Identify which cell holds the provided text, then report its [X, Y] central coordinate. 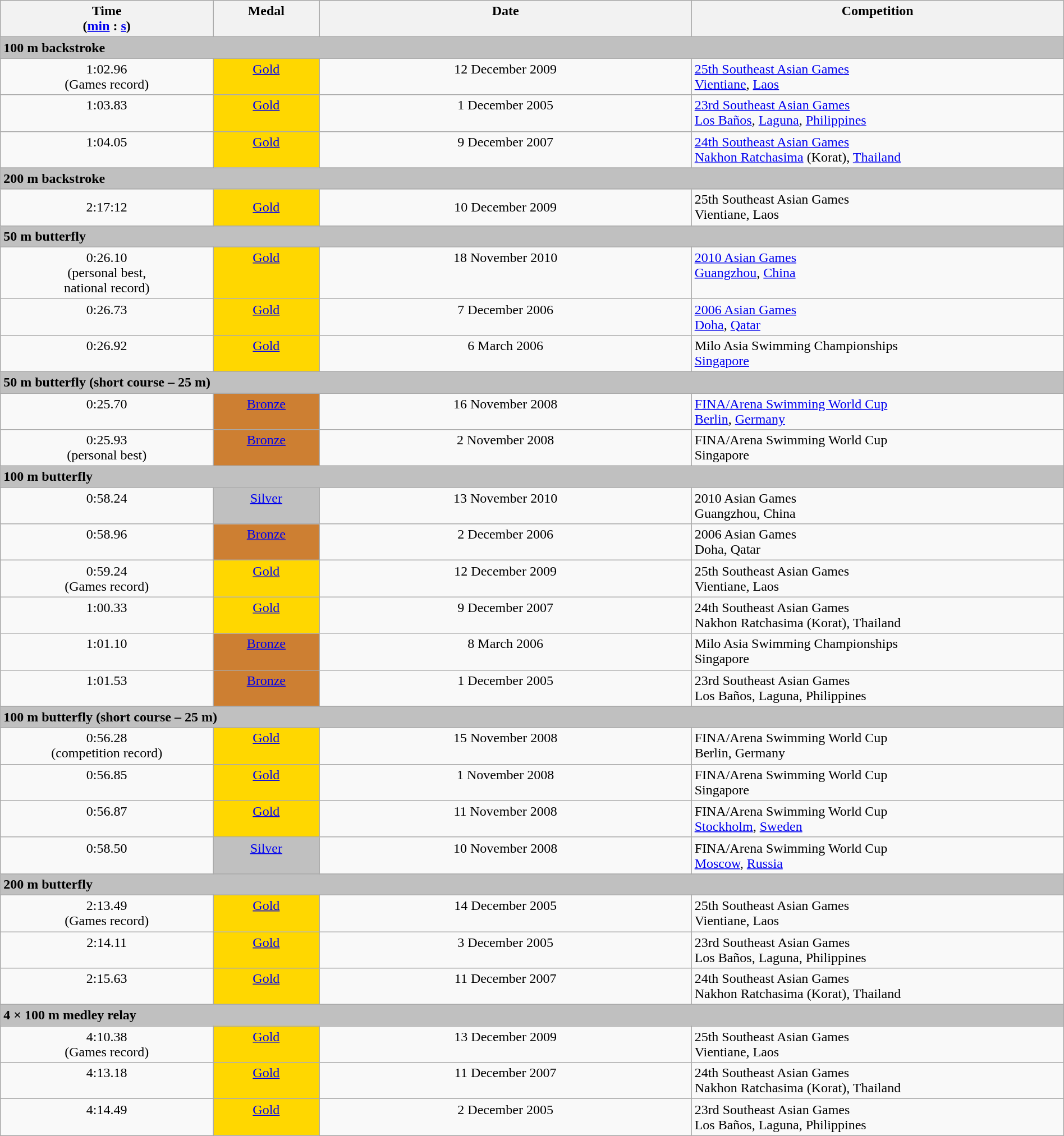
1:00.33 [107, 615]
3 December 2005 [505, 949]
1 November 2008 [505, 782]
14 December 2005 [505, 913]
0:25.70 [107, 411]
0:56.28(competition record) [107, 746]
0:58.96 [107, 542]
1:04.05 [107, 149]
0:26.73 [107, 316]
Medal [266, 19]
0:26.92 [107, 353]
13 December 2009 [505, 1045]
FINA/Arena Swimming World CupStockholm, Sweden [878, 819]
0:58.50 [107, 855]
1:01.10 [107, 652]
Time(min : s) [107, 19]
0:58.24 [107, 506]
0:56.87 [107, 819]
10 November 2008 [505, 855]
6 March 2006 [505, 353]
2:17:12 [107, 208]
18 November 2010 [505, 273]
2 December 2005 [505, 1117]
4 × 100 m medley relay [532, 1015]
8 March 2006 [505, 652]
200 m backstroke [532, 178]
100 m butterfly (short course – 25 m) [532, 717]
0:56.85 [107, 782]
15 November 2008 [505, 746]
50 m butterfly (short course – 25 m) [532, 382]
11 November 2008 [505, 819]
4:14.49 [107, 1117]
16 November 2008 [505, 411]
10 December 2009 [505, 208]
4:10.38(Games record) [107, 1045]
100 m butterfly [532, 477]
100 m backstroke [532, 48]
2:13.49(Games record) [107, 913]
1:03.83 [107, 113]
0:25.93(personal best) [107, 448]
2 November 2008 [505, 448]
7 December 2006 [505, 316]
2 December 2006 [505, 542]
2:15.63 [107, 986]
13 November 2010 [505, 506]
4:13.18 [107, 1080]
1:02.96(Games record) [107, 76]
0:26.10(personal best,national record) [107, 273]
Competition [878, 19]
FINA/Arena Swimming World CupMoscow, Russia [878, 855]
0:59.24(Games record) [107, 579]
2:14.11 [107, 949]
200 m butterfly [532, 884]
Date [505, 19]
50 m butterfly [532, 236]
1:01.53 [107, 688]
